Return the (x, y) coordinate for the center point of the cell that contains the specified text.  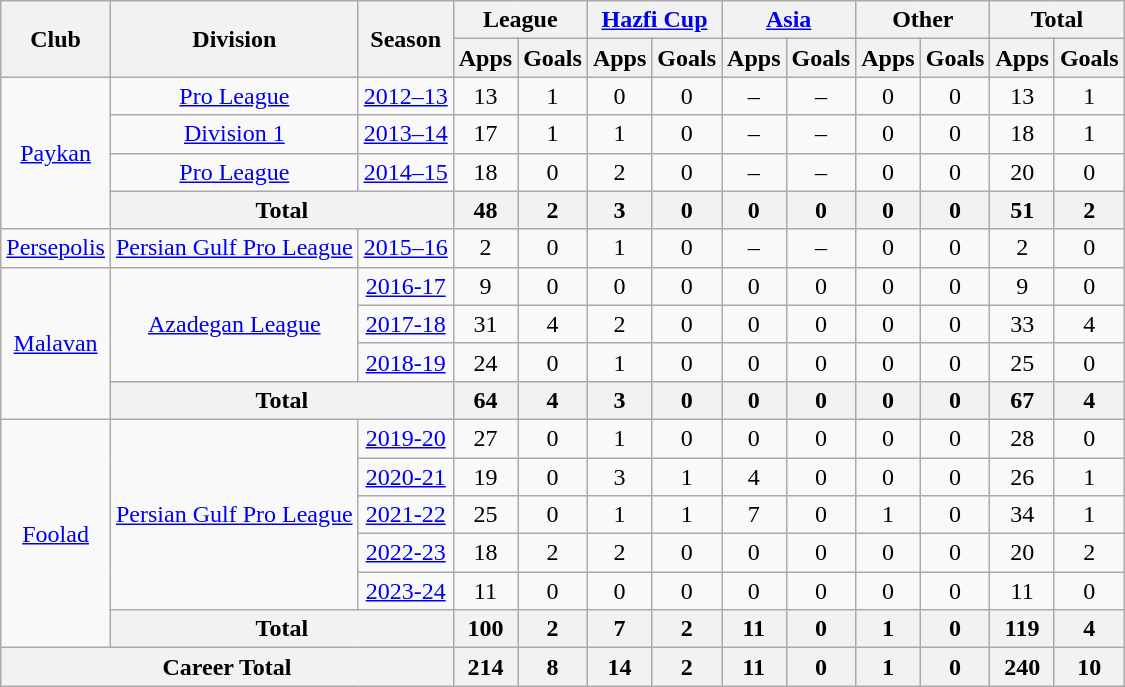
Paykan (56, 153)
214 (485, 667)
100 (485, 629)
Asia (789, 20)
League (520, 20)
19 (485, 477)
26 (1022, 477)
Persepolis (56, 248)
67 (1022, 400)
8 (553, 667)
2016-17 (406, 286)
119 (1022, 629)
Career Total (227, 667)
Malavan (56, 343)
Hazfi Cup (654, 20)
Season (406, 39)
33 (1022, 324)
14 (619, 667)
2022-23 (406, 553)
28 (1022, 438)
17 (485, 134)
2018-19 (406, 362)
2019-20 (406, 438)
64 (485, 400)
10 (1089, 667)
34 (1022, 515)
51 (1022, 210)
2012–13 (406, 96)
Other (923, 20)
2020-21 (406, 477)
2014–15 (406, 172)
2017-18 (406, 324)
27 (485, 438)
2023-24 (406, 591)
Division 1 (234, 134)
2021-22 (406, 515)
Foolad (56, 533)
31 (485, 324)
Azadegan League (234, 324)
240 (1022, 667)
Division (234, 39)
Club (56, 39)
2015–16 (406, 248)
48 (485, 210)
24 (485, 362)
2013–14 (406, 134)
